Determine the (x, y) coordinate at the center of the cell enclosing the given text.  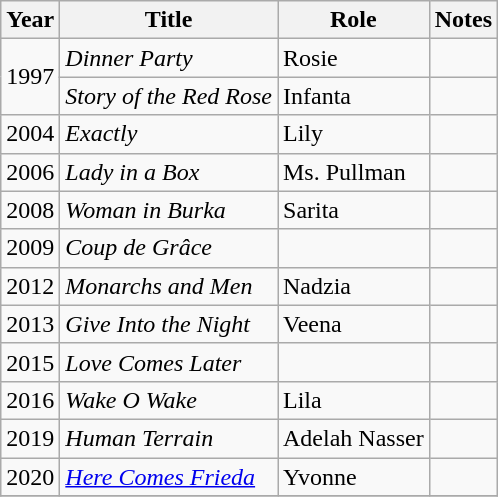
Woman in Burka (169, 210)
Wake O Wake (169, 400)
Adelah Nasser (354, 438)
Human Terrain (169, 438)
Nadzia (354, 286)
2019 (30, 438)
Year (30, 20)
2013 (30, 324)
Infanta (354, 96)
2006 (30, 172)
Title (169, 20)
Ms. Pullman (354, 172)
Lily (354, 134)
2009 (30, 248)
Here Comes Frieda (169, 477)
Veena (354, 324)
Dinner Party (169, 58)
2008 (30, 210)
2016 (30, 400)
Yvonne (354, 477)
2004 (30, 134)
2020 (30, 477)
Role (354, 20)
2012 (30, 286)
Sarita (354, 210)
1997 (30, 77)
Rosie (354, 58)
Give Into the Night (169, 324)
Story of the Red Rose (169, 96)
Love Comes Later (169, 362)
Lady in a Box (169, 172)
Monarchs and Men (169, 286)
Coup de Grâce (169, 248)
Exactly (169, 134)
Lila (354, 400)
2015 (30, 362)
Notes (463, 20)
